Return (x, y) of the center of cell containing provided text 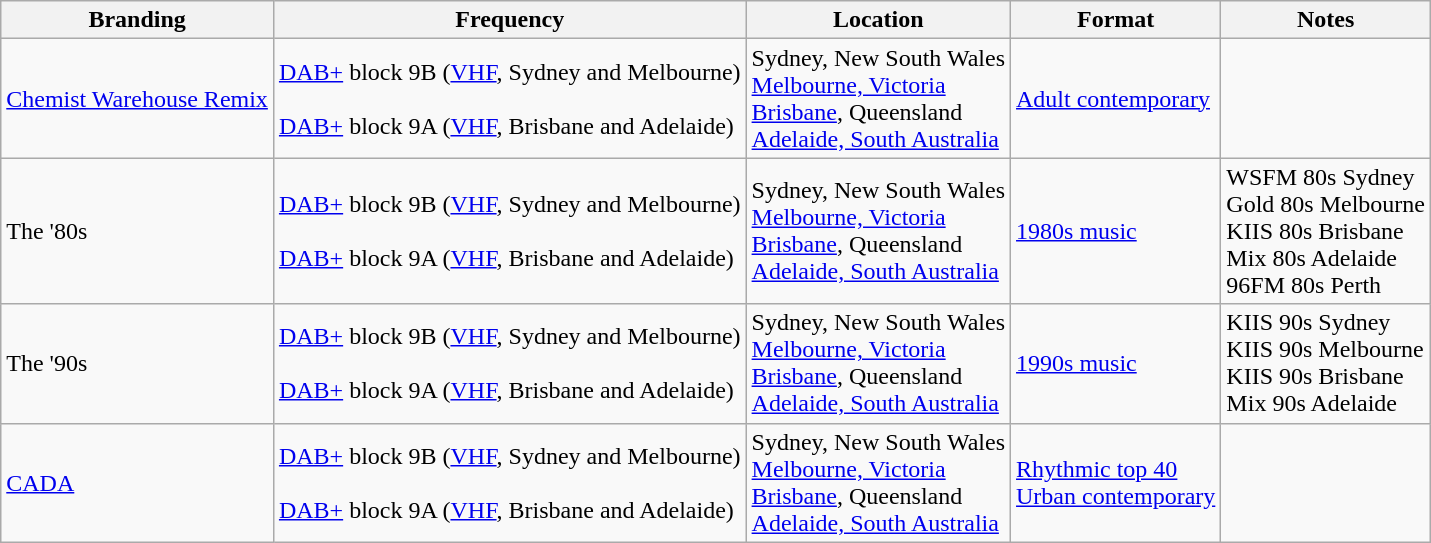
WSFM 80s SydneyGold 80s MelbourneKIIS 80s BrisbaneMix 80s Adelaide96FM 80s Perth (1326, 231)
The '90s (138, 364)
Notes (1326, 20)
Frequency (510, 20)
CADA (138, 482)
The '80s (138, 231)
Format (1116, 20)
Location (878, 20)
KIIS 90s SydneyKIIS 90s MelbourneKIIS 90s BrisbaneMix 90s Adelaide (1326, 364)
Chemist Warehouse Remix (138, 98)
Rhythmic top 40Urban contemporary (1116, 482)
1990s music (1116, 364)
1980s music (1116, 231)
Adult contemporary (1116, 98)
Branding (138, 20)
